Provide the [X, Y] coordinate of the cell's center where the given text is located.  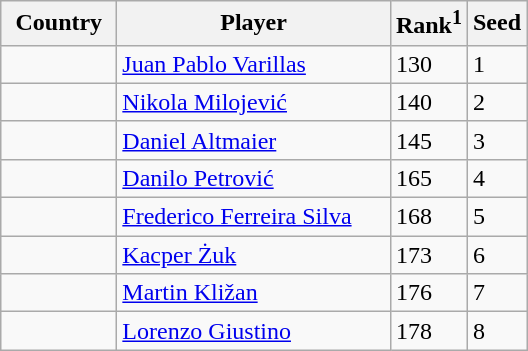
Nikola Milojević [254, 102]
Kacper Żuk [254, 255]
176 [428, 293]
8 [496, 331]
Rank1 [428, 24]
178 [428, 331]
130 [428, 64]
145 [428, 140]
168 [428, 217]
173 [428, 255]
4 [496, 178]
Country [59, 24]
165 [428, 178]
140 [428, 102]
Martin Kližan [254, 293]
2 [496, 102]
Frederico Ferreira Silva [254, 217]
Daniel Altmaier [254, 140]
Juan Pablo Varillas [254, 64]
7 [496, 293]
6 [496, 255]
5 [496, 217]
3 [496, 140]
Player [254, 24]
Lorenzo Giustino [254, 331]
Seed [496, 24]
1 [496, 64]
Danilo Petrović [254, 178]
